Extract the (X, Y) coordinate from the center of the cell holding the provided text.  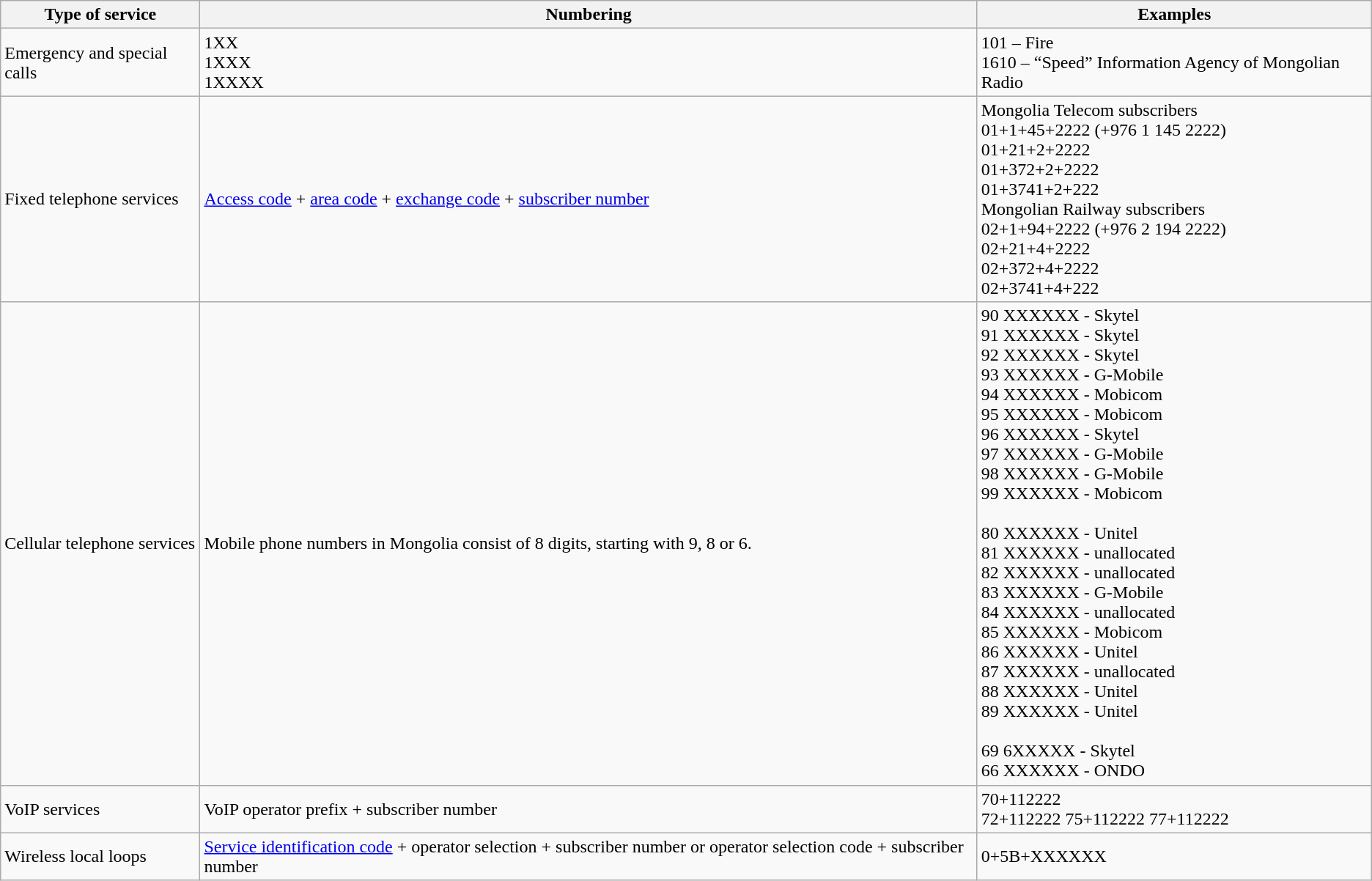
101 – Fire1610 – “Speed” Information Agency of Mongolian Radio (1174, 62)
Type of service (100, 15)
Service identification code + operator selection + subscriber number or operator selection code + subscriber number (589, 856)
70+11222272+112222 75+112222 77+112222 (1174, 809)
VoIP services (100, 809)
1XX1XXX1XXXX (589, 62)
VoIP operator prefix + subscriber number (589, 809)
Mobile phone numbers in Mongolia consist of 8 digits, starting with 9, 8 or 6. (589, 544)
Cellular telephone services (100, 544)
0+5B+XXXXXX (1174, 856)
Examples (1174, 15)
Numbering (589, 15)
Access code + area code + exchange code + subscriber number (589, 199)
Wireless local loops (100, 856)
Emergency and special calls (100, 62)
Fixed telephone services (100, 199)
